Pinpoint the cell where the given text exists, returning its (x, y) midpoint coordinate. 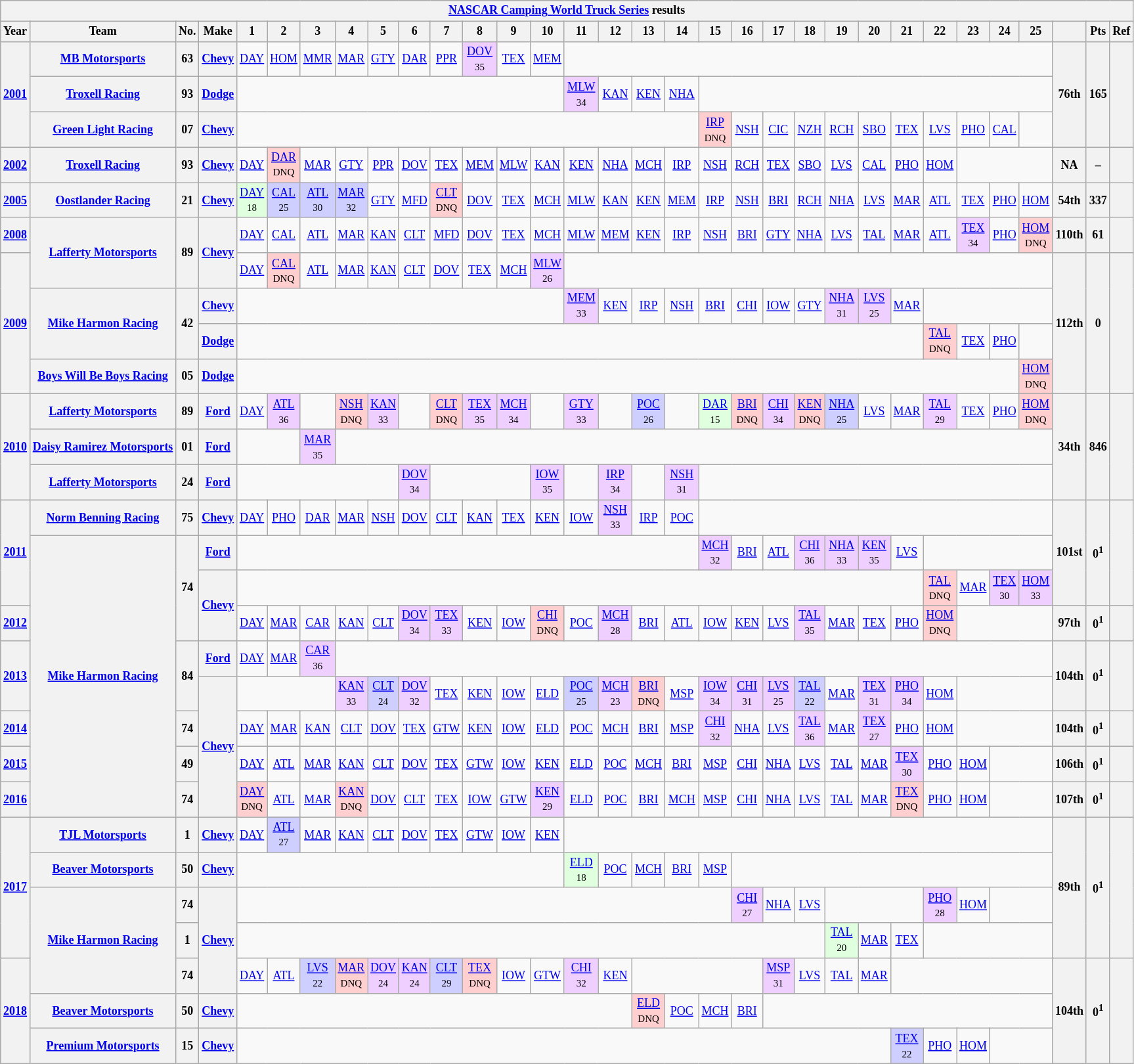
DARDNQ (284, 165)
TAL29 (940, 412)
Norm Benning Racing (102, 518)
Pts (1098, 32)
2010 (16, 447)
MLW34 (581, 95)
6 (414, 32)
2013 (16, 676)
84 (188, 676)
CLT29 (447, 976)
CAL25 (284, 200)
TEX22 (907, 1046)
2001 (16, 95)
IOW34 (715, 694)
Make (218, 32)
61 (1098, 235)
11 (581, 32)
MCH34 (513, 412)
IRPDNQ (715, 129)
DAR15 (715, 412)
112th (1070, 323)
63 (188, 59)
KEN29 (548, 799)
7 (447, 32)
Year (16, 32)
CHI31 (747, 694)
07 (188, 129)
2015 (16, 765)
MAR35 (318, 447)
TEX27 (875, 729)
TEX35 (480, 412)
KAN24 (414, 976)
2 (284, 32)
97th (1070, 623)
05 (188, 376)
– (1098, 165)
MAR32 (351, 200)
NZH (810, 129)
NSH31 (682, 482)
TAL20 (842, 941)
25 (1036, 32)
No. (188, 32)
CLT24 (383, 694)
ATL27 (284, 835)
13 (649, 32)
MSP31 (778, 976)
CHIDNQ (548, 623)
2002 (16, 165)
19 (842, 32)
CAR36 (318, 659)
9 (513, 32)
106th (1070, 765)
NHA31 (842, 306)
TEX31 (875, 694)
5 (383, 32)
Ref (1122, 32)
75 (188, 518)
MCH32 (715, 552)
NASCAR Camping World Truck Series results (567, 11)
CHI27 (747, 905)
DAYDNQ (252, 799)
LVS22 (318, 976)
NHA33 (842, 552)
ELDDNQ (649, 1011)
IRP34 (615, 482)
MCH23 (615, 694)
4 (351, 32)
107th (1070, 799)
2018 (16, 1011)
2005 (16, 200)
0 (1098, 323)
DOV24 (383, 976)
3 (318, 32)
HOM33 (1036, 588)
14 (682, 32)
12 (615, 32)
CAR (318, 623)
NSH33 (615, 518)
CALDNQ (284, 271)
KENDNQ (810, 412)
17 (778, 32)
NSHDNQ (351, 412)
PHO34 (907, 694)
42 (188, 323)
Premium Motorsports (102, 1046)
CIC (778, 129)
2008 (16, 235)
2017 (16, 888)
MLW26 (548, 271)
54th (1070, 200)
2009 (16, 323)
MEM33 (581, 306)
165 (1098, 95)
Green Light Racing (102, 129)
10 (548, 32)
TJL Motorsports (102, 835)
MARDNQ (351, 976)
MMR (318, 59)
ELD18 (581, 870)
CHI34 (778, 412)
NA (1070, 165)
DOV35 (480, 59)
TAL22 (810, 694)
2012 (16, 623)
49 (188, 765)
ATL36 (284, 412)
POC26 (649, 412)
337 (1098, 200)
DOV32 (414, 694)
KEN35 (875, 552)
MB Motorsports (102, 59)
TEX33 (447, 623)
8 (480, 32)
20 (875, 32)
Team (102, 32)
DAY18 (252, 200)
GTY33 (581, 412)
PHO28 (940, 905)
CHI36 (810, 552)
846 (1098, 447)
2011 (16, 553)
22 (940, 32)
POC25 (581, 694)
TAL36 (810, 729)
Daisy Ramirez Motorsports (102, 447)
MCH28 (615, 623)
IOW35 (548, 482)
110th (1070, 235)
TEX34 (973, 235)
34th (1070, 447)
23 (973, 32)
2016 (16, 799)
101st (1070, 553)
2014 (16, 729)
16 (747, 32)
NHA25 (842, 412)
89th (1070, 888)
18 (810, 32)
KANDNQ (351, 799)
TAL35 (810, 623)
Boys Will Be Boys Racing (102, 376)
Oostlander Racing (102, 200)
76th (1070, 95)
ATL30 (318, 200)
